Scan for the cell matching the given text and deliver its [x, y] coordinate at center. 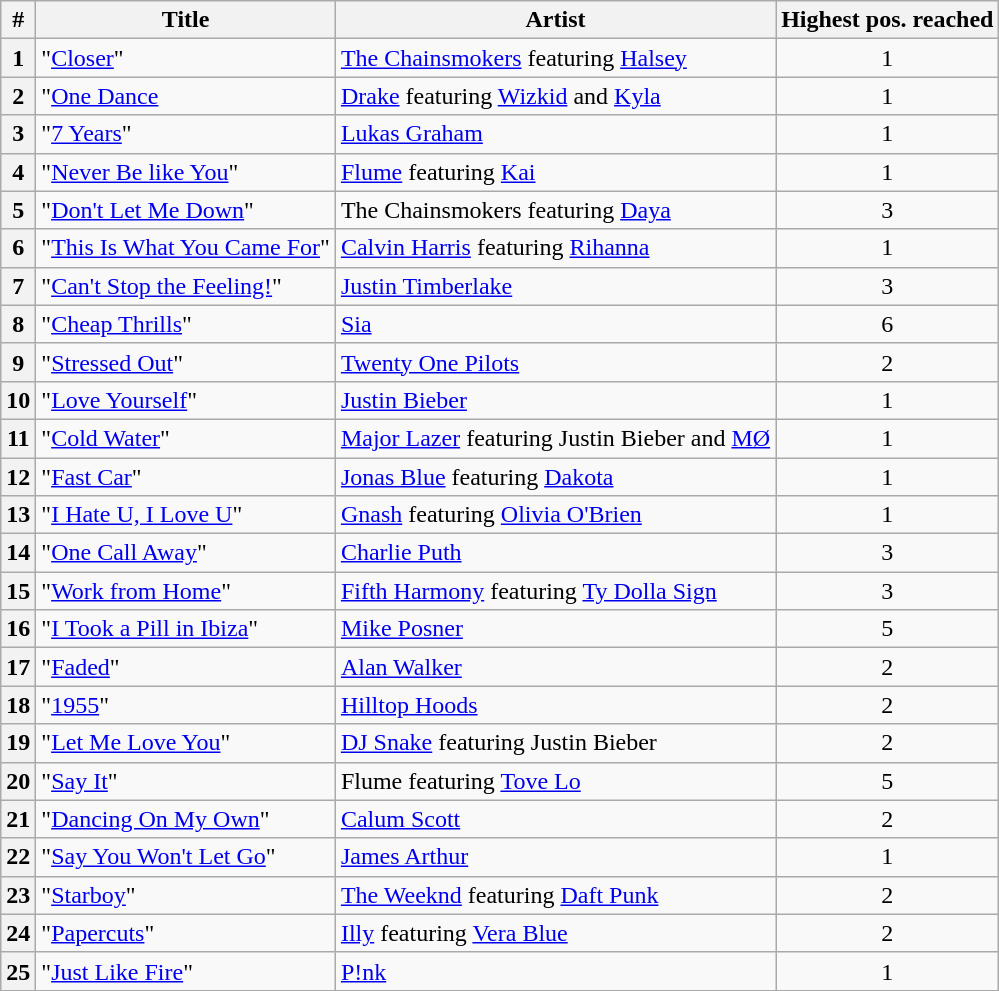
"One Call Away" [186, 553]
"Faded" [186, 667]
Major Lazer featuring Justin Bieber and MØ [555, 438]
16 [18, 629]
"Stressed Out" [186, 362]
Calum Scott [555, 819]
Justin Bieber [555, 400]
Justin Timberlake [555, 286]
23 [18, 895]
Calvin Harris featuring Rihanna [555, 248]
21 [18, 819]
"Cold Water" [186, 438]
"Can't Stop the Feeling!" [186, 286]
"Just Like Fire" [186, 971]
7 [18, 286]
24 [18, 933]
Drake featuring Wizkid and Kyla [555, 96]
"Never Be like You" [186, 172]
Title [186, 20]
"I Took a Pill in Ibiza" [186, 629]
DJ Snake featuring Justin Bieber [555, 743]
Flume featuring Kai [555, 172]
8 [18, 324]
"Starboy" [186, 895]
Sia [555, 324]
11 [18, 438]
Hilltop Hoods [555, 705]
"Let Me Love You" [186, 743]
18 [18, 705]
"Don't Let Me Down" [186, 210]
Charlie Puth [555, 553]
Lukas Graham [555, 134]
25 [18, 971]
"1955" [186, 705]
13 [18, 515]
James Arthur [555, 857]
Gnash featuring Olivia O'Brien [555, 515]
"Fast Car" [186, 477]
The Chainsmokers featuring Halsey [555, 58]
19 [18, 743]
# [18, 20]
Fifth Harmony featuring Ty Dolla Sign [555, 591]
Jonas Blue featuring Dakota [555, 477]
9 [18, 362]
Illy featuring Vera Blue [555, 933]
"7 Years" [186, 134]
22 [18, 857]
Artist [555, 20]
12 [18, 477]
10 [18, 400]
"I Hate U, I Love U" [186, 515]
"Cheap Thrills" [186, 324]
Highest pos. reached [888, 20]
"Papercuts" [186, 933]
"Work from Home" [186, 591]
Mike Posner [555, 629]
14 [18, 553]
Twenty One Pilots [555, 362]
20 [18, 781]
The Chainsmokers featuring Daya [555, 210]
"Closer" [186, 58]
"Dancing On My Own" [186, 819]
Alan Walker [555, 667]
"This Is What You Came For" [186, 248]
Flume featuring Tove Lo [555, 781]
15 [18, 591]
"One Dance [186, 96]
The Weeknd featuring Daft Punk [555, 895]
"Say You Won't Let Go" [186, 857]
4 [18, 172]
17 [18, 667]
"Say It" [186, 781]
"Love Yourself" [186, 400]
P!nk [555, 971]
